For the text-containing cell, return its midpoint in (x, y) coordinate format. 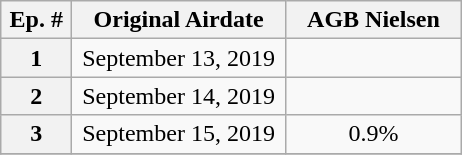
September 15, 2019 (179, 134)
September 14, 2019 (179, 96)
1 (36, 58)
AGB Nielsen (373, 20)
Original Airdate (179, 20)
September 13, 2019 (179, 58)
Ep. # (36, 20)
3 (36, 134)
2 (36, 96)
0.9% (373, 134)
